Identify which cell holds the provided text, then report its (x, y) central coordinate. 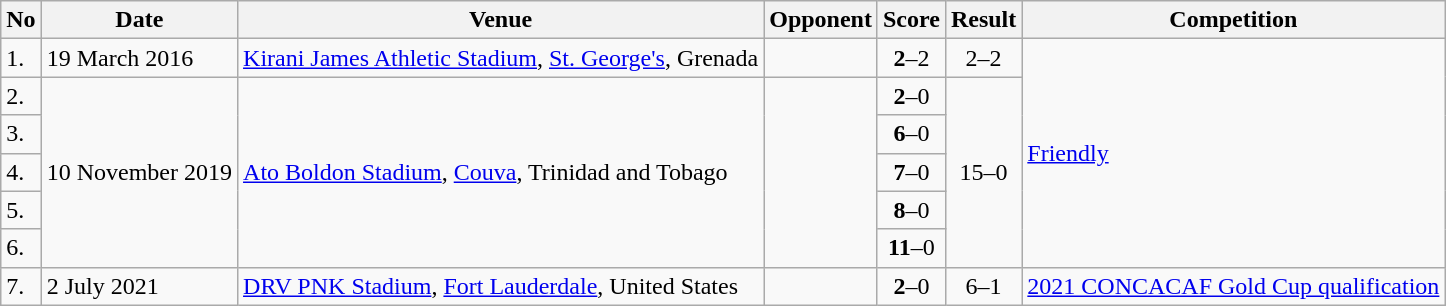
7–0 (911, 172)
15–0 (983, 172)
Kirani James Athletic Stadium, St. George's, Grenada (501, 58)
Date (139, 20)
5. (21, 210)
No (21, 20)
Ato Boldon Stadium, Couva, Trinidad and Tobago (501, 172)
1. (21, 58)
DRV PNK Stadium, Fort Lauderdale, United States (501, 286)
Result (983, 20)
6–1 (983, 286)
2. (21, 96)
Venue (501, 20)
7. (21, 286)
Friendly (1234, 153)
Score (911, 20)
11–0 (911, 248)
Competition (1234, 20)
6–0 (911, 134)
8–0 (911, 210)
2 July 2021 (139, 286)
19 March 2016 (139, 58)
3. (21, 134)
6. (21, 248)
10 November 2019 (139, 172)
4. (21, 172)
Opponent (821, 20)
2021 CONCACAF Gold Cup qualification (1234, 286)
